Locate the cell with the specified text and output its (X, Y) center coordinate. 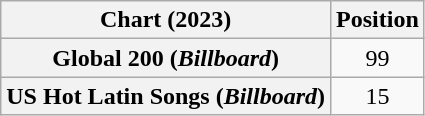
15 (378, 96)
Global 200 (Billboard) (166, 58)
US Hot Latin Songs (Billboard) (166, 96)
Position (378, 20)
99 (378, 58)
Chart (2023) (166, 20)
